Return the (X, Y) coordinate for the center point of the cell that contains the specified text.  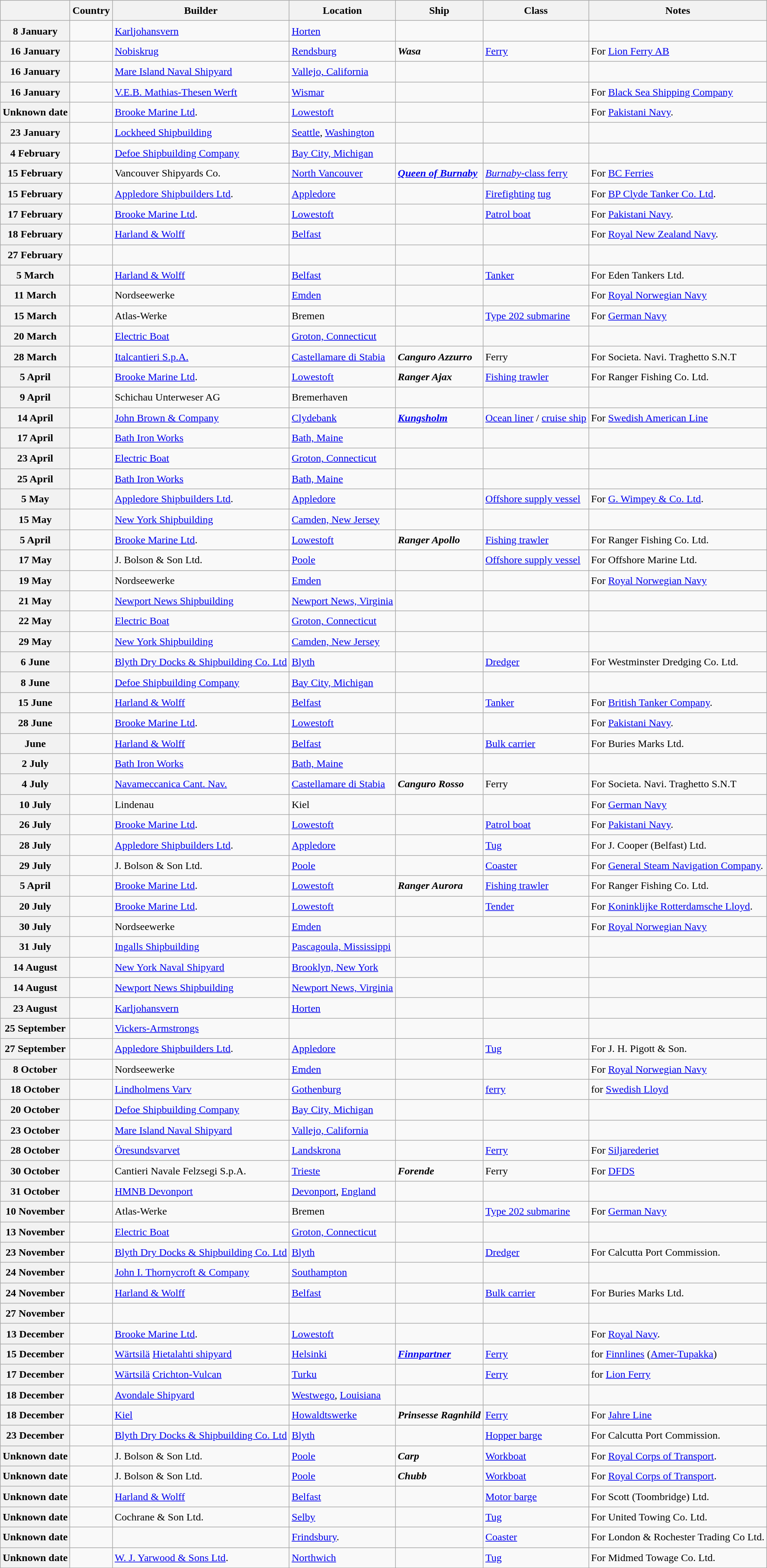
Frindsbury. (343, 1537)
Italcantieri S.p.A. (201, 356)
18 October (35, 1089)
John I. Thornycroft & Company (201, 1273)
15 December (35, 1354)
Class (536, 10)
Carp (439, 1456)
13 December (35, 1334)
10 July (35, 805)
V.E.B. Mathias-Thesen Werft (201, 92)
Kungsholm (439, 418)
For British Tanker Company. (678, 702)
for Finnlines (Amer-Tupakka) (678, 1354)
Helsinki (343, 1354)
For DFDS (678, 1170)
Lockheed Shipbuilding (201, 132)
20 October (35, 1110)
Cochrane & Son Ltd. (201, 1517)
4 February (35, 153)
Pascagoula, Mississippi (343, 947)
29 July (35, 865)
Öresundsvarvet (201, 1151)
8 June (35, 683)
17 December (35, 1375)
Gothenburg (343, 1089)
4 July (35, 784)
Hopper barge (536, 1435)
6 June (35, 662)
23 April (35, 459)
Westwego, Louisiana (343, 1395)
For BC Ferries (678, 173)
Wärtsilä Crichton-Vulcan (201, 1375)
Devonport, England (343, 1191)
27 February (35, 255)
For Koninklijke Rotterdamsche Lloyd. (678, 907)
Avondale Shipyard (201, 1395)
Ship (439, 10)
John Brown & Company (201, 418)
Wärtsilä Hietalahti shipyard (201, 1354)
23 October (35, 1130)
HMNB Devonport (201, 1191)
Wismar (343, 92)
27 September (35, 1049)
26 July (35, 824)
For Eden Tankers Ltd. (678, 275)
Navameccanica Cant. Nav. (201, 784)
Location (343, 10)
For Siljarederiet (678, 1151)
W. J. Yarwood & Sons Ltd. (201, 1558)
5 May (35, 499)
23 August (35, 1008)
Vickers-Armstrongs (201, 1029)
ferry (536, 1089)
For Midmed Towage Co. Ltd. (678, 1558)
20 July (35, 907)
Cantieri Navale Felzsegi S.p.A. (201, 1170)
Lindenau (201, 805)
For Westminster Dredging Co. Ltd. (678, 662)
Finnpartner (439, 1354)
23 December (35, 1435)
Vancouver Shipyards Co. (201, 173)
27 November (35, 1313)
Prinsesse Ragnhild (439, 1415)
Nobiskrug (201, 51)
Schichau Unterweser AG (201, 397)
Forende (439, 1170)
Ingalls Shipbuilding (201, 947)
15 June (35, 702)
For Jahre Line (678, 1415)
For J. H. Pigott & Son. (678, 1049)
30 July (35, 927)
Ocean liner / cruise ship (536, 418)
15 May (35, 519)
Landskrona (343, 1151)
Northwich (343, 1558)
For Royal Navy. (678, 1334)
Builder (201, 10)
For Lion Ferry AB (678, 51)
15 March (35, 316)
Bremerhaven (343, 397)
Wasa (439, 51)
For Offshore Marine Ltd. (678, 560)
Country (91, 10)
Southampton (343, 1273)
Ranger Ajax (439, 377)
22 May (35, 621)
17 May (35, 560)
New York Naval Shipyard (201, 967)
For Royal New Zealand Navy. (678, 234)
For Scott (Toombridge) Ltd. (678, 1497)
for Swedish Lloyd (678, 1089)
28 March (35, 356)
Turku (343, 1375)
June (35, 743)
Ranger Aurora (439, 886)
Howaldtswerke (343, 1415)
20 March (35, 337)
19 May (35, 580)
Trieste (343, 1170)
31 July (35, 947)
28 October (35, 1151)
28 July (35, 845)
Clydebank (343, 418)
13 November (35, 1232)
For United Towing Co. Ltd. (678, 1517)
For General Steam Navigation Company. (678, 865)
31 October (35, 1191)
Firefighting tug (536, 194)
18 February (35, 234)
Notes (678, 10)
8 January (35, 31)
Brooklyn, New York (343, 967)
Canguro Rosso (439, 784)
North Vancouver (343, 173)
21 May (35, 601)
28 June (35, 723)
25 April (35, 478)
2 July (35, 764)
23 November (35, 1253)
Burnaby-class ferry (536, 173)
For BP Clyde Tanker Co. Ltd. (678, 194)
11 March (35, 296)
Rendsburg (343, 51)
Selby (343, 1517)
Ranger Apollo (439, 540)
8 October (35, 1069)
For J. Cooper (Belfast) Ltd. (678, 845)
25 September (35, 1029)
Canguro Azzurro (439, 356)
Motor barge (536, 1497)
For Swedish American Line (678, 418)
23 January (35, 132)
10 November (35, 1211)
Seattle, Washington (343, 132)
17 April (35, 438)
Lindholmens Varv (201, 1089)
Queen of Burnaby (439, 173)
5 March (35, 275)
17 February (35, 214)
30 October (35, 1170)
For Black Sea Shipping Company (678, 92)
for Lion Ferry (678, 1375)
For London & Rochester Trading Co Ltd. (678, 1537)
29 May (35, 642)
14 April (35, 418)
Chubb (439, 1476)
Tender (536, 907)
For G. Wimpey & Co. Ltd. (678, 499)
9 April (35, 397)
